Scan for the cell matching the given text and deliver its (x, y) coordinate at center. 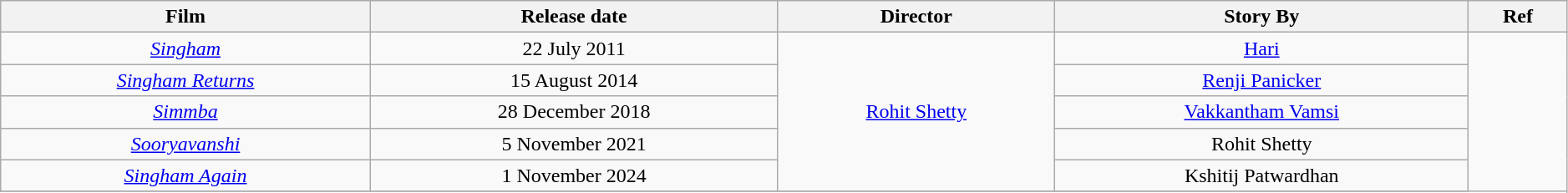
28 December 2018 (574, 112)
Kshitij Patwardhan (1261, 175)
5 November 2021 (574, 144)
Sooryavanshi (185, 144)
Ref (1518, 17)
Film (185, 17)
Release date (574, 17)
Director (916, 17)
Singham Returns (185, 80)
Singham (185, 48)
15 August 2014 (574, 80)
1 November 2024 (574, 175)
Renji Panicker (1261, 80)
Vakkantham Vamsi (1261, 112)
22 July 2011 (574, 48)
Story By (1261, 17)
Simmba (185, 112)
Singham Again (185, 175)
Hari (1261, 48)
